Capture the cell that displays the provided text and extract its (X, Y) central coordinate. 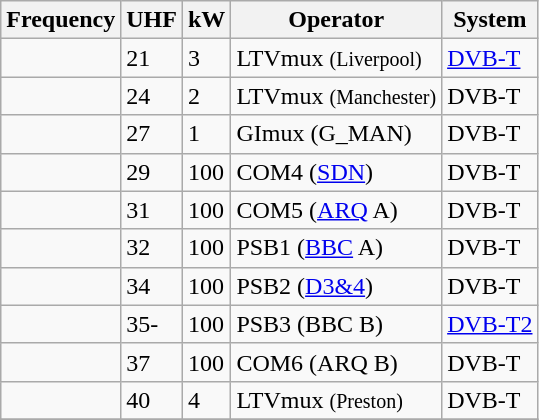
Operator (336, 20)
GImux (G_MAN) (336, 134)
UHF (152, 20)
kW (206, 20)
1 (206, 134)
21 (152, 58)
COM4 (SDN) (336, 172)
LTVmux (Liverpool) (336, 58)
2 (206, 96)
System (490, 20)
COM6 (ARQ B) (336, 362)
LTVmux (Preston) (336, 400)
COM5 (ARQ A) (336, 210)
37 (152, 362)
3 (206, 58)
Frequency (61, 20)
31 (152, 210)
PSB3 (BBC B) (336, 324)
27 (152, 134)
34 (152, 286)
32 (152, 248)
40 (152, 400)
24 (152, 96)
LTVmux (Manchester) (336, 96)
PSB1 (BBC A) (336, 248)
29 (152, 172)
DVB-T2 (490, 324)
PSB2 (D3&4) (336, 286)
35- (152, 324)
4 (206, 400)
